Search for the cell housing the specified text and yield its [X, Y] center coordinate. 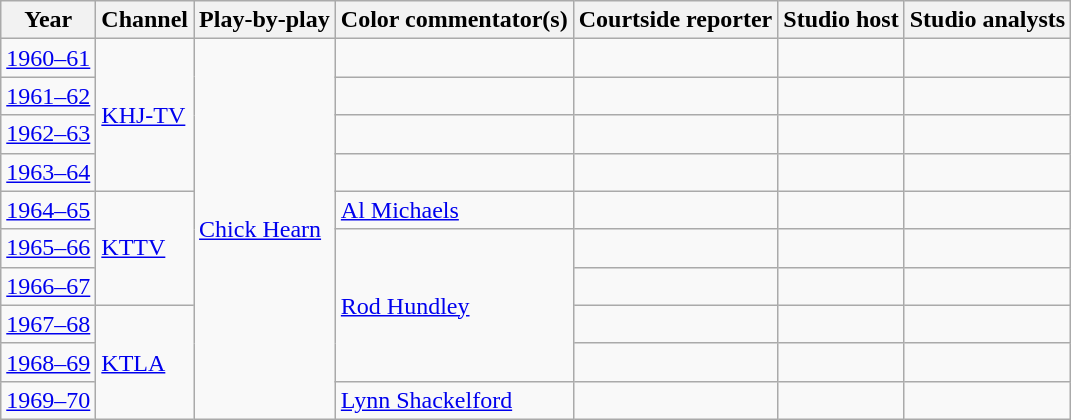
Play-by-play [265, 20]
KTTV [145, 248]
Color commentator(s) [454, 20]
Studio analysts [987, 20]
Courtside reporter [676, 20]
Year [48, 20]
1969–70 [48, 400]
1966–67 [48, 286]
1967–68 [48, 324]
1968–69 [48, 362]
Chick Hearn [265, 230]
1961–62 [48, 96]
1964–65 [48, 210]
1965–66 [48, 248]
KHJ-TV [145, 115]
Studio host [841, 20]
Lynn Shackelford [454, 400]
Al Michaels [454, 210]
1962–63 [48, 134]
1963–64 [48, 172]
KTLA [145, 362]
Channel [145, 20]
Rod Hundley [454, 305]
1960–61 [48, 58]
